Output the (x, y) coordinate of the center of the cell containing the given text.  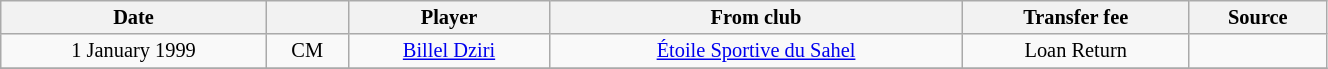
Source (1258, 17)
1 January 1999 (134, 51)
Transfer fee (1076, 17)
Player (449, 17)
CM (307, 51)
Date (134, 17)
From club (756, 17)
Billel Dziri (449, 51)
Loan Return (1076, 51)
Étoile Sportive du Sahel (756, 51)
